Provide the [x, y] coordinate of the cell's center where the given text is located.  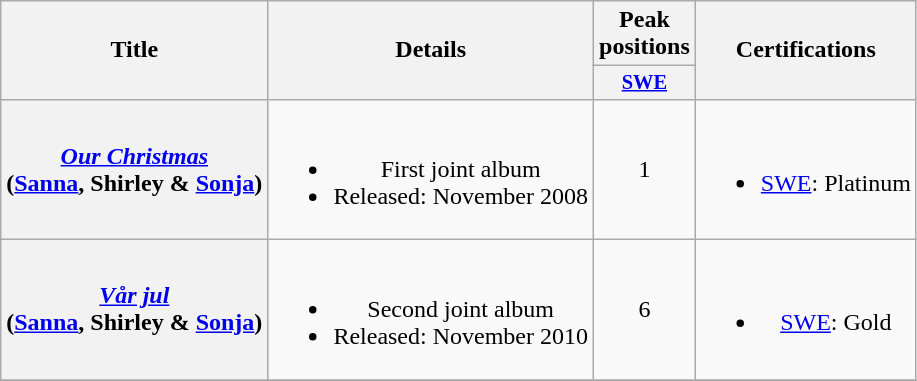
Second joint albumReleased: November 2010 [431, 310]
First joint albumReleased: November 2008 [431, 169]
SWE [645, 83]
Vår jul(Sanna, Shirley & Sonja) [134, 310]
1 [645, 169]
SWE: Platinum [806, 169]
Title [134, 50]
Our Christmas(Sanna, Shirley & Sonja) [134, 169]
6 [645, 310]
Peak positions [645, 34]
Certifications [806, 50]
Details [431, 50]
SWE: Gold [806, 310]
